Return (x, y) of the center of cell containing provided text 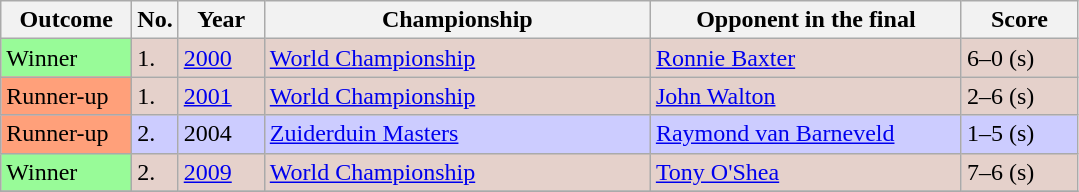
2–6 (s) (1019, 96)
Opponent in the final (806, 20)
2000 (221, 58)
Championship (457, 20)
Outcome (66, 20)
John Walton (806, 96)
2001 (221, 96)
Year (221, 20)
Zuiderduin Masters (457, 134)
6–0 (s) (1019, 58)
2004 (221, 134)
No. (155, 20)
Ronnie Baxter (806, 58)
Raymond van Barneveld (806, 134)
7–6 (s) (1019, 172)
2009 (221, 172)
Tony O'Shea (806, 172)
1–5 (s) (1019, 134)
Score (1019, 20)
